Provide the [x, y] coordinate of the cell's center where the given text is located.  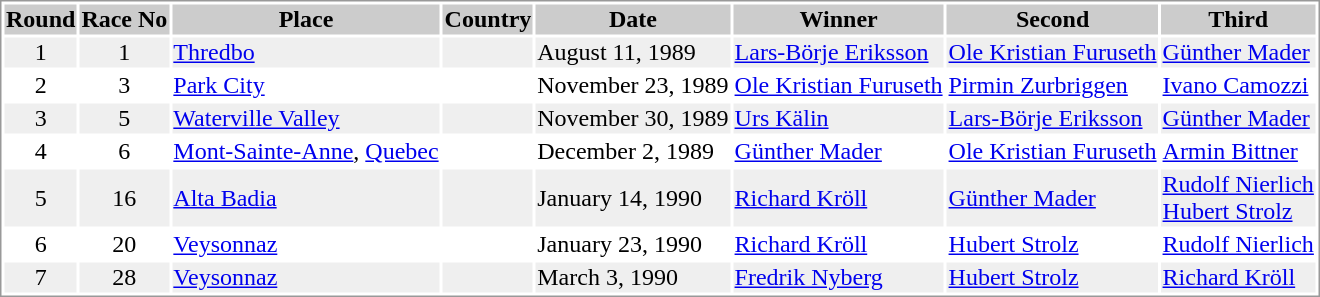
January 23, 1990 [633, 245]
Race No [124, 19]
4 [40, 151]
March 3, 1990 [633, 277]
Second [1052, 19]
Park City [306, 85]
November 30, 1989 [633, 119]
January 14, 1990 [633, 198]
Pirmin Zurbriggen [1052, 85]
Alta Badia [306, 198]
Winner [838, 19]
Date [633, 19]
Country [488, 19]
Waterville Valley [306, 119]
August 11, 1989 [633, 53]
December 2, 1989 [633, 151]
20 [124, 245]
28 [124, 277]
November 23, 1989 [633, 85]
Ivano Camozzi [1238, 85]
Place [306, 19]
Thredbo [306, 53]
Round [40, 19]
Rudolf Nierlich [1238, 245]
2 [40, 85]
Mont-Sainte-Anne, Quebec [306, 151]
Armin Bittner [1238, 151]
16 [124, 198]
7 [40, 277]
Fredrik Nyberg [838, 277]
Urs Kälin [838, 119]
Rudolf Nierlich Hubert Strolz [1238, 198]
Third [1238, 19]
